Search for the cell housing the specified text and yield its [X, Y] center coordinate. 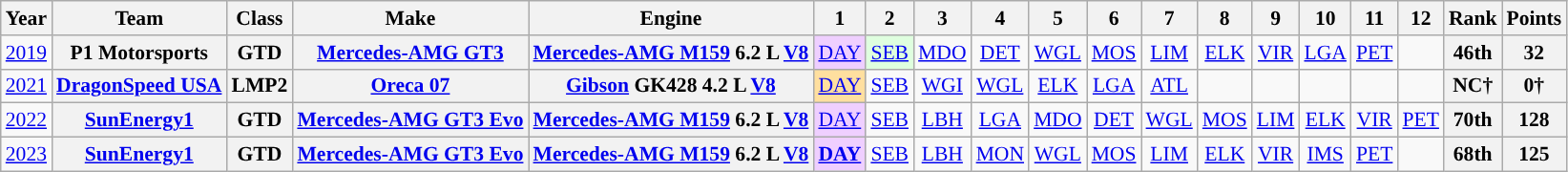
0† [1535, 86]
Team [139, 18]
11 [1374, 18]
6 [1115, 18]
2019 [27, 53]
4 [1000, 18]
Oreca 07 [410, 86]
DragonSpeed USA [139, 86]
NC† [1474, 86]
ATL [1170, 86]
46th [1474, 53]
128 [1535, 120]
Mercedes-AMG GT3 [410, 53]
2023 [27, 155]
WGI [943, 86]
Gibson GK428 4.2 L V8 [672, 86]
IMS [1325, 155]
Engine [672, 18]
P1 Motorsports [139, 53]
Year [27, 18]
70th [1474, 120]
125 [1535, 155]
MON [1000, 155]
LMP2 [260, 86]
1 [840, 18]
5 [1057, 18]
3 [943, 18]
9 [1276, 18]
Class [260, 18]
2022 [27, 120]
Make [410, 18]
12 [1420, 18]
Rank [1474, 18]
32 [1535, 53]
8 [1225, 18]
68th [1474, 155]
2 [889, 18]
7 [1170, 18]
Points [1535, 18]
10 [1325, 18]
2021 [27, 86]
